Scan for the cell matching the given text and deliver its (x, y) coordinate at center. 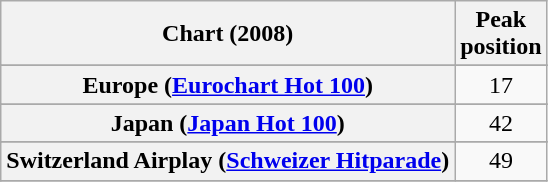
Switzerland Airplay (Schweizer Hitparade) (228, 161)
Chart (2008) (228, 34)
Japan (Japan Hot 100) (228, 123)
49 (501, 161)
Europe (Eurochart Hot 100) (228, 85)
17 (501, 85)
42 (501, 123)
Peakposition (501, 34)
